Return [X, Y] of the center of cell containing provided text 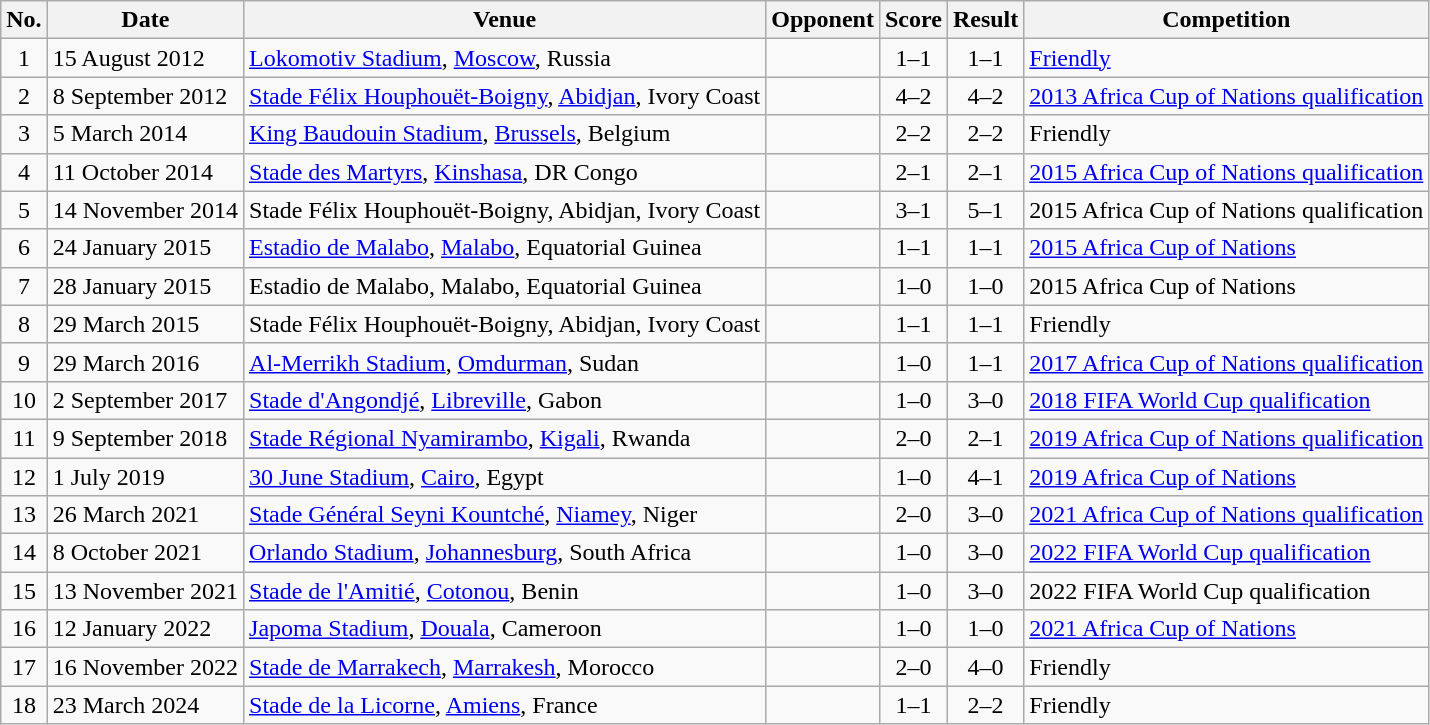
1 July 2019 [145, 477]
8 [24, 324]
11 [24, 438]
2 [24, 96]
2021 Africa Cup of Nations qualification [1226, 515]
12 January 2022 [145, 629]
Lokomotiv Stadium, Moscow, Russia [505, 58]
15 August 2012 [145, 58]
26 March 2021 [145, 515]
28 January 2015 [145, 286]
30 June Stadium, Cairo, Egypt [505, 477]
14 [24, 553]
No. [24, 20]
2018 FIFA World Cup qualification [1226, 400]
8 September 2012 [145, 96]
Venue [505, 20]
7 [24, 286]
2017 Africa Cup of Nations qualification [1226, 362]
Stade de la Licorne, Amiens, France [505, 705]
15 [24, 591]
5 [24, 210]
Score [913, 20]
4–1 [985, 477]
4–0 [985, 667]
Stade Régional Nyamirambo, Kigali, Rwanda [505, 438]
Orlando Stadium, Johannesburg, South Africa [505, 553]
4 [24, 172]
2021 Africa Cup of Nations [1226, 629]
12 [24, 477]
Stade d'Angondjé, Libreville, Gabon [505, 400]
6 [24, 248]
Competition [1226, 20]
Stade de l'Amitié, Cotonou, Benin [505, 591]
13 [24, 515]
23 March 2024 [145, 705]
10 [24, 400]
Japoma Stadium, Douala, Cameroon [505, 629]
Al-Merrikh Stadium, Omdurman, Sudan [505, 362]
Stade Général Seyni Kountché, Niamey, Niger [505, 515]
Stade de Marrakech, Marrakesh, Morocco [505, 667]
11 October 2014 [145, 172]
9 September 2018 [145, 438]
3–1 [913, 210]
24 January 2015 [145, 248]
16 [24, 629]
29 March 2016 [145, 362]
2019 Africa Cup of Nations qualification [1226, 438]
18 [24, 705]
Stade des Martyrs, Kinshasa, DR Congo [505, 172]
13 November 2021 [145, 591]
Date [145, 20]
5–1 [985, 210]
3 [24, 134]
29 March 2015 [145, 324]
1 [24, 58]
14 November 2014 [145, 210]
2019 Africa Cup of Nations [1226, 477]
Result [985, 20]
2013 Africa Cup of Nations qualification [1226, 96]
9 [24, 362]
King Baudouin Stadium, Brussels, Belgium [505, 134]
2 September 2017 [145, 400]
8 October 2021 [145, 553]
5 March 2014 [145, 134]
16 November 2022 [145, 667]
17 [24, 667]
Opponent [823, 20]
